Provide the (X, Y) coordinate of the cell's center where the given text is located.  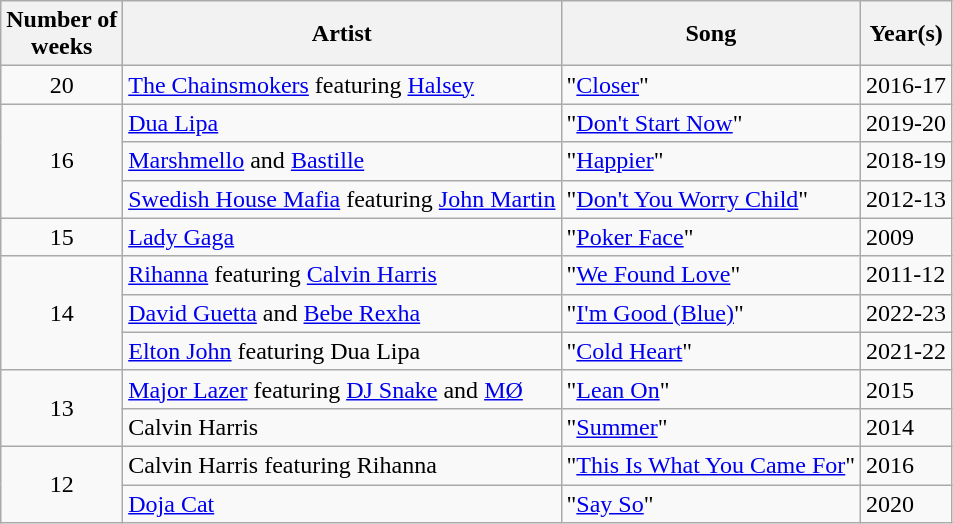
Artist (342, 34)
2011-12 (906, 275)
"I'm Good (Blue)" (711, 313)
"Don't Start Now" (711, 123)
"Happier" (711, 161)
2019-20 (906, 123)
Marshmello and Bastille (342, 161)
2021-22 (906, 351)
"Say So" (711, 503)
Dua Lipa (342, 123)
Year(s) (906, 34)
Number of weeks (62, 34)
"Don't You Worry Child" (711, 199)
Elton John featuring Dua Lipa (342, 351)
14 (62, 313)
15 (62, 237)
Swedish House Mafia featuring John Martin (342, 199)
"Summer" (711, 427)
2014 (906, 427)
"We Found Love" (711, 275)
Song (711, 34)
"Closer" (711, 85)
2020 (906, 503)
Calvin Harris featuring Rihanna (342, 465)
2016-17 (906, 85)
Major Lazer featuring DJ Snake and MØ (342, 389)
Lady Gaga (342, 237)
David Guetta and Bebe Rexha (342, 313)
"Lean On" (711, 389)
2009 (906, 237)
2012-13 (906, 199)
2015 (906, 389)
16 (62, 161)
"Poker Face" (711, 237)
13 (62, 408)
The Chainsmokers featuring Halsey (342, 85)
12 (62, 484)
2016 (906, 465)
Rihanna featuring Calvin Harris (342, 275)
20 (62, 85)
Calvin Harris (342, 427)
2018-19 (906, 161)
"Cold Heart" (711, 351)
"This Is What You Came For" (711, 465)
Doja Cat (342, 503)
2022-23 (906, 313)
